Output the [x, y] coordinate of the center of the cell containing the given text.  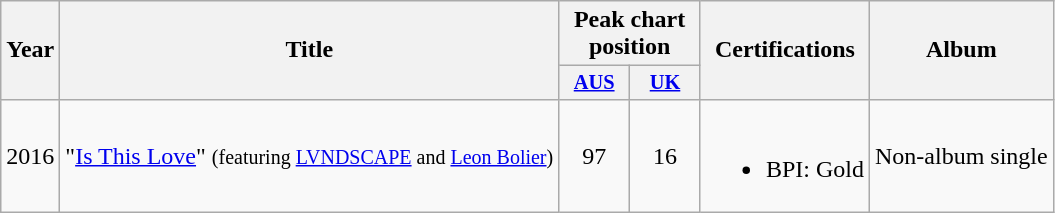
2016 [30, 156]
Album [962, 50]
AUS [594, 83]
Title [310, 50]
16 [666, 156]
BPI: Gold [784, 156]
Certifications [784, 50]
Year [30, 50]
97 [594, 156]
Peak chart position [630, 34]
Non-album single [962, 156]
"Is This Love" (featuring LVNDSCAPE and Leon Bolier) [310, 156]
UK [666, 83]
